Determine the (X, Y) coordinate at the center of the cell enclosing the given text.  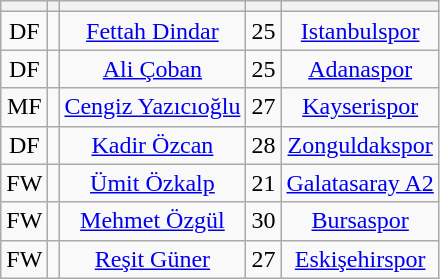
MF (24, 107)
Zonguldakspor (360, 145)
Fettah Dindar (152, 31)
Adanaspor (360, 69)
Mehmet Özgül (152, 221)
Bursaspor (360, 221)
Reşit Güner (152, 259)
30 (264, 221)
Kayserispor (360, 107)
Eskişehirspor (360, 259)
Ali Çoban (152, 69)
Kadir Özcan (152, 145)
Cengiz Yazıcıoğlu (152, 107)
Galatasaray A2 (360, 183)
Istanbulspor (360, 31)
21 (264, 183)
28 (264, 145)
Ümit Özkalp (152, 183)
